Provide the [x, y] coordinate of the cell's center where the given text is located.  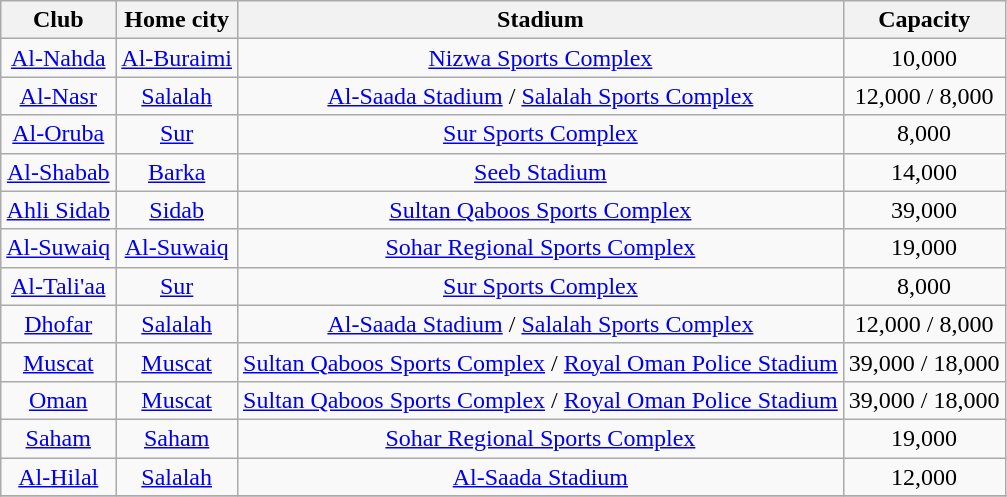
Seeb Stadium [541, 172]
Capacity [924, 20]
Al-Nasr [58, 96]
Nizwa Sports Complex [541, 58]
Al-Tali'aa [58, 286]
14,000 [924, 172]
Sidab [177, 210]
Club [58, 20]
Sultan Qaboos Sports Complex [541, 210]
Dhofar [58, 324]
Al-Nahda [58, 58]
Home city [177, 20]
12,000 [924, 477]
Al-Shabab [58, 172]
Al-Oruba [58, 134]
Al-Buraimi [177, 58]
Ahli Sidab [58, 210]
Stadium [541, 20]
Al-Hilal [58, 477]
10,000 [924, 58]
39,000 [924, 210]
Barka [177, 172]
Al-Saada Stadium [541, 477]
Oman [58, 400]
